Locate the cell with the specified text and output its [X, Y] center coordinate. 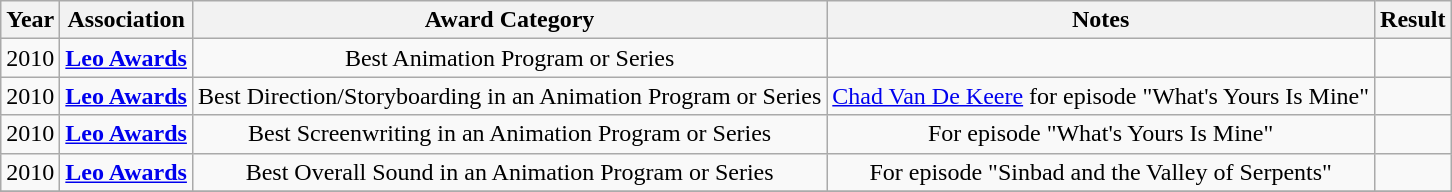
Chad Van De Keere for episode "What's Yours Is Mine" [1101, 96]
Best Screenwriting in an Animation Program or Series [509, 134]
Best Overall Sound in an Animation Program or Series [509, 172]
Association [126, 20]
Result [1413, 20]
Year [30, 20]
For episode "What's Yours Is Mine" [1101, 134]
Best Animation Program or Series [509, 58]
Best Direction/Storyboarding in an Animation Program or Series [509, 96]
For episode "Sinbad and the Valley of Serpents" [1101, 172]
Notes [1101, 20]
Award Category [509, 20]
